Extract the (X, Y) coordinate from the center of the cell holding the provided text.  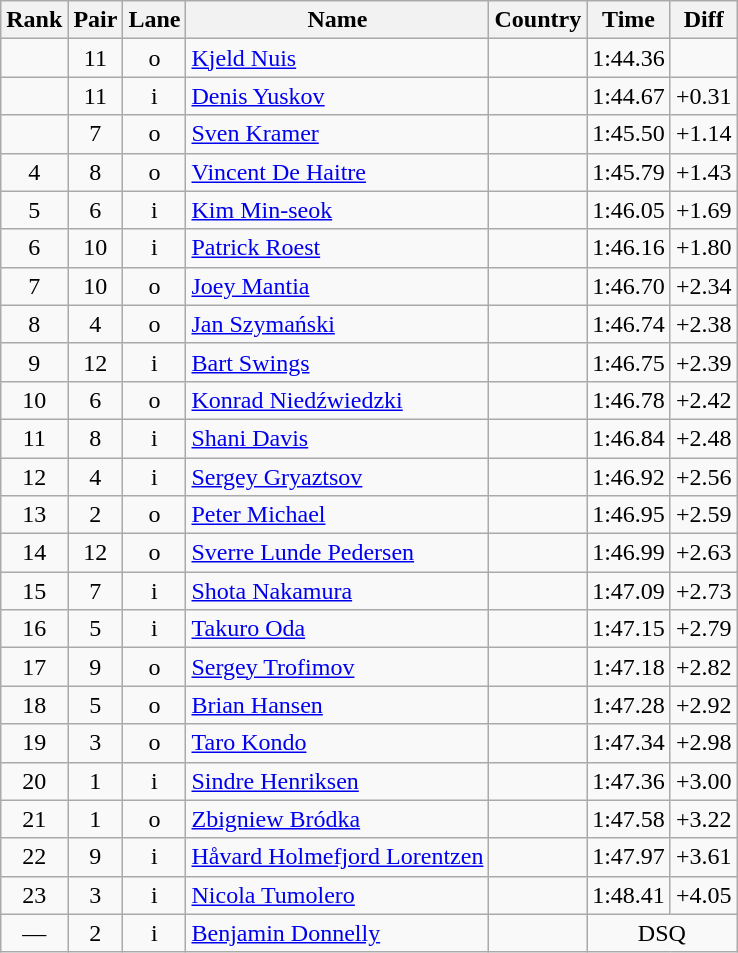
1:46.16 (629, 248)
Pair (96, 20)
+2.98 (704, 743)
+2.34 (704, 286)
Time (629, 20)
20 (34, 781)
Country (538, 20)
Nicola Tumolero (338, 895)
1:46.78 (629, 400)
1:45.79 (629, 172)
Denis Yuskov (338, 96)
Sindre Henriksen (338, 781)
Diff (704, 20)
Sergey Trofimov (338, 667)
+4.05 (704, 895)
15 (34, 591)
1:46.05 (629, 210)
Bart Swings (338, 362)
+3.61 (704, 857)
+3.00 (704, 781)
Jan Szymański (338, 324)
1:44.67 (629, 96)
1:47.09 (629, 591)
Sven Kramer (338, 134)
+2.56 (704, 477)
1:46.99 (629, 553)
+1.80 (704, 248)
1:47.15 (629, 629)
+2.48 (704, 438)
1:48.41 (629, 895)
Kim Min-seok (338, 210)
Taro Kondo (338, 743)
1:47.34 (629, 743)
1:47.97 (629, 857)
+2.73 (704, 591)
DSQ (662, 933)
17 (34, 667)
Takuro Oda (338, 629)
+2.38 (704, 324)
1:47.36 (629, 781)
+1.14 (704, 134)
Rank (34, 20)
+2.79 (704, 629)
22 (34, 857)
+2.92 (704, 705)
1:45.50 (629, 134)
— (34, 933)
Name (338, 20)
Vincent De Haitre (338, 172)
+3.22 (704, 819)
Shota Nakamura (338, 591)
1:47.58 (629, 819)
Shani Davis (338, 438)
Håvard Holmefjord Lorentzen (338, 857)
1:46.74 (629, 324)
Peter Michael (338, 515)
1:46.84 (629, 438)
Sergey Gryaztsov (338, 477)
+1.43 (704, 172)
Joey Mantia (338, 286)
14 (34, 553)
+2.39 (704, 362)
16 (34, 629)
+2.42 (704, 400)
Konrad Niedźwiedzki (338, 400)
Benjamin Donnelly (338, 933)
+1.69 (704, 210)
1:46.70 (629, 286)
18 (34, 705)
1:44.36 (629, 58)
Patrick Roest (338, 248)
19 (34, 743)
Kjeld Nuis (338, 58)
1:47.28 (629, 705)
1:46.92 (629, 477)
Lane (154, 20)
1:46.95 (629, 515)
Sverre Lunde Pedersen (338, 553)
+0.31 (704, 96)
Zbigniew Bródka (338, 819)
1:46.75 (629, 362)
+2.63 (704, 553)
23 (34, 895)
21 (34, 819)
Brian Hansen (338, 705)
13 (34, 515)
+2.82 (704, 667)
+2.59 (704, 515)
1:47.18 (629, 667)
